Provide the (x, y) coordinate of the cell's center where the given text is located.  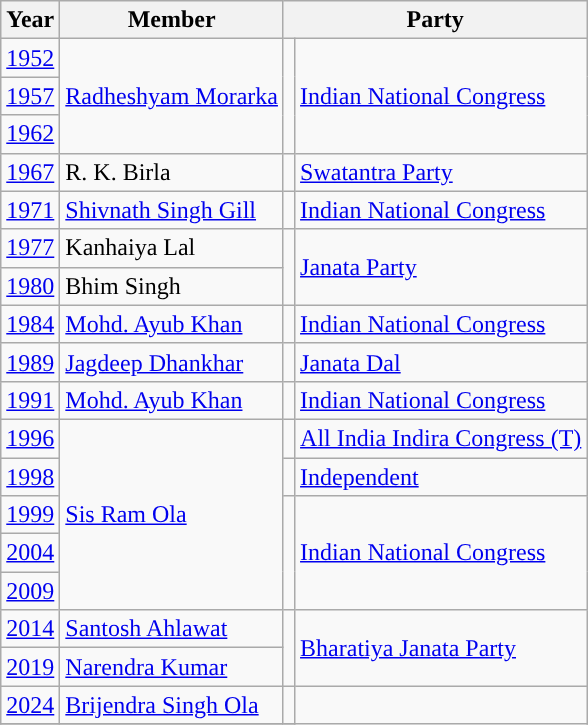
R. K. Birla (172, 172)
1957 (30, 96)
Shivnath Singh Gill (172, 210)
All India Indira Congress (T) (441, 438)
2009 (30, 591)
Santosh Ahlawat (172, 629)
1989 (30, 362)
1996 (30, 438)
Kanhaiya Lal (172, 248)
Janata Dal (441, 362)
Brijendra Singh Ola (172, 705)
1977 (30, 248)
1984 (30, 324)
1962 (30, 134)
1971 (30, 210)
1998 (30, 477)
1991 (30, 400)
2019 (30, 667)
Radheshyam Morarka (172, 96)
Independent (441, 477)
Jagdeep Dhankhar (172, 362)
1999 (30, 515)
2024 (30, 705)
Bharatiya Janata Party (441, 648)
Bhim Singh (172, 286)
1967 (30, 172)
Swatantra Party (441, 172)
1952 (30, 58)
2004 (30, 553)
Narendra Kumar (172, 667)
Janata Party (441, 267)
Member (172, 20)
Year (30, 20)
2014 (30, 629)
Sis Ram Ola (172, 514)
1980 (30, 286)
Party (434, 20)
